Provide the (X, Y) coordinate of the cell's center where the given text is located.  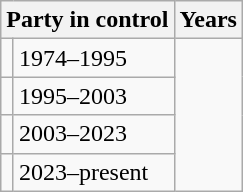
1995–2003 (94, 96)
1974–1995 (94, 58)
2023–present (94, 172)
Years (208, 20)
2003–2023 (94, 134)
Party in control (88, 20)
